Return [x, y] of the center of cell containing provided text 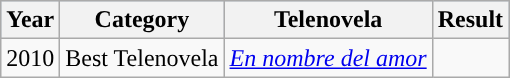
2010 [30, 58]
Telenovela [328, 20]
En nombre del amor [328, 58]
Result [470, 20]
Year [30, 20]
Category [142, 20]
Best Telenovela [142, 58]
